Determine the (X, Y) coordinate at the center of the cell enclosing the given text.  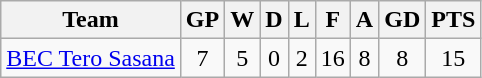
A (364, 20)
Team (91, 20)
BEC Tero Sasana (91, 58)
5 (242, 58)
0 (274, 58)
15 (454, 58)
F (332, 20)
GP (202, 20)
7 (202, 58)
L (302, 20)
W (242, 20)
2 (302, 58)
PTS (454, 20)
16 (332, 58)
GD (402, 20)
D (274, 20)
